For the text-containing cell, return its midpoint in [x, y] coordinate format. 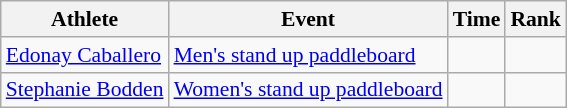
Rank [536, 19]
Event [308, 19]
Edonay Caballero [85, 55]
Time [477, 19]
Women's stand up paddleboard [308, 90]
Men's stand up paddleboard [308, 55]
Stephanie Bodden [85, 90]
Athlete [85, 19]
